Provide the (X, Y) coordinate of the cell's center where the given text is located.  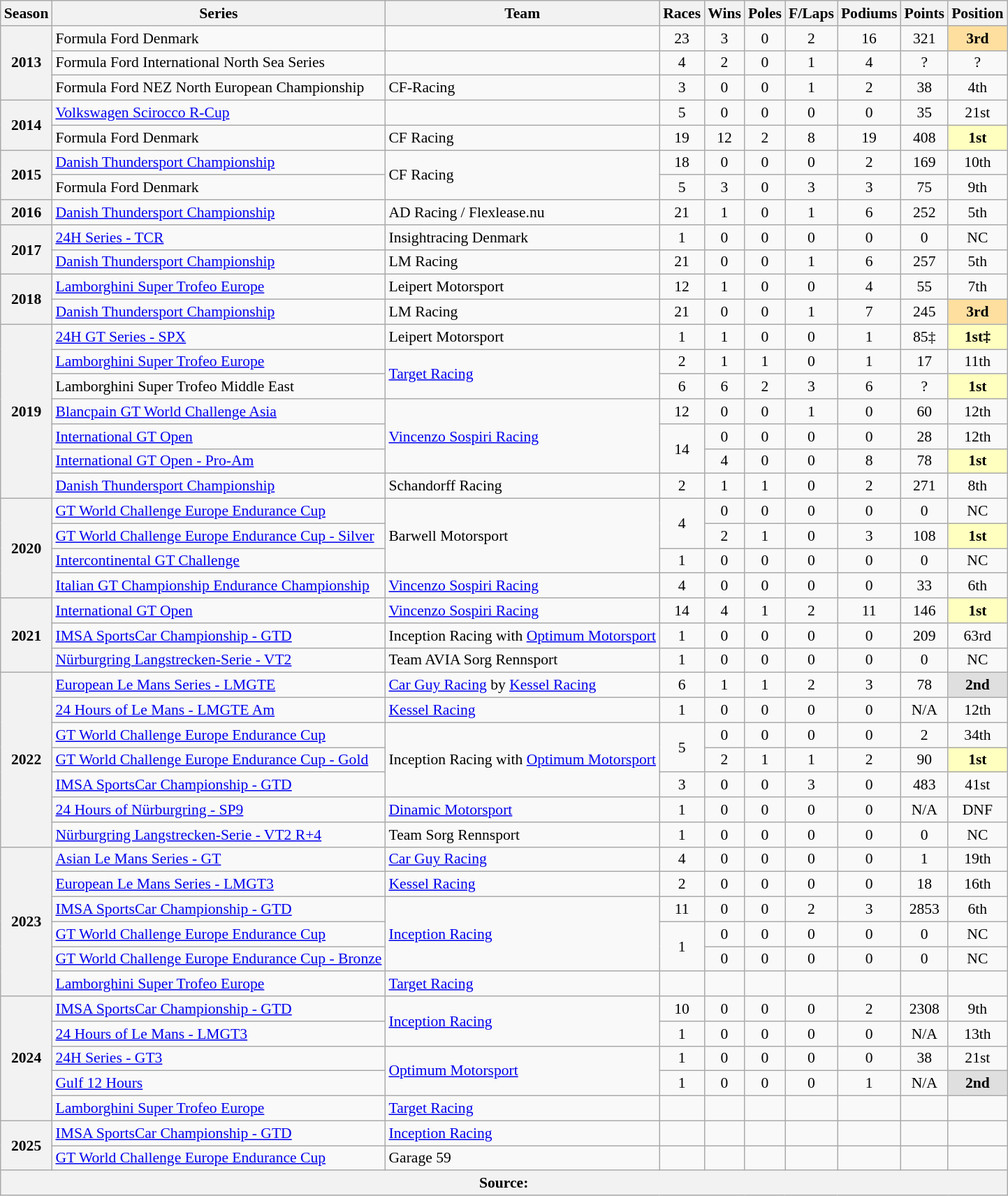
Formula Ford NEZ North European Championship (218, 88)
Car Guy Racing (523, 859)
10 (682, 1009)
63rd (977, 636)
11th (977, 362)
7th (977, 287)
Insightracing Denmark (523, 238)
2014 (27, 126)
GT World Challenge Europe Endurance Cup - Bronze (218, 959)
2017 (27, 250)
24H GT Series - SPX (218, 337)
Nürburgring Langstrecken-Serie - VT2 R+4 (218, 835)
Team Sorg Rennsport (523, 835)
146 (924, 611)
245 (924, 312)
4th (977, 88)
Optimum Motorsport (523, 1070)
AD Racing / Flexlease.nu (523, 212)
16 (869, 38)
408 (924, 138)
23 (682, 38)
10th (977, 163)
1st‡ (977, 337)
Team AVIA Sorg Rennsport (523, 660)
34th (977, 735)
90 (924, 760)
75 (924, 188)
Poles (765, 13)
85‡ (924, 337)
Formula Ford International North Sea Series (218, 63)
Garage 59 (523, 1158)
17 (924, 362)
2308 (924, 1009)
2853 (924, 910)
Points (924, 13)
483 (924, 785)
321 (924, 38)
2018 (27, 299)
Nürburgring Langstrecken-Serie - VT2 (218, 660)
2021 (27, 636)
169 (924, 163)
271 (924, 486)
2024 (27, 1058)
Series (218, 13)
Gulf 12 Hours (218, 1084)
13th (977, 1034)
Barwell Motorsport (523, 537)
Intercontinental GT Challenge (218, 561)
2016 (27, 212)
35 (924, 113)
24 Hours of Le Mans - LMGT3 (218, 1034)
Car Guy Racing by Kessel Racing (523, 685)
2019 (27, 411)
CF-Racing (523, 88)
Season (27, 13)
19th (977, 859)
Position (977, 13)
2023 (27, 921)
Dinamic Motorsport (523, 810)
55 (924, 287)
24 Hours of Nürburgring - SP9 (218, 810)
GT World Challenge Europe Endurance Cup - Gold (218, 760)
41st (977, 785)
209 (924, 636)
Wins (724, 13)
16th (977, 884)
33 (924, 586)
F/Laps (812, 13)
8th (977, 486)
Source: (504, 1183)
252 (924, 212)
108 (924, 536)
International GT Open - Pro-Am (218, 461)
Asian Le Mans Series - GT (218, 859)
European Le Mans Series - LMGT3 (218, 884)
60 (924, 411)
Podiums (869, 13)
Lamborghini Super Trofeo Middle East (218, 387)
Italian GT Championship Endurance Championship (218, 586)
Races (682, 13)
257 (924, 262)
Blancpain GT World Challenge Asia (218, 411)
2013 (27, 63)
2025 (27, 1146)
2020 (27, 548)
Volkswagen Scirocco R-Cup (218, 113)
2015 (27, 175)
European Le Mans Series - LMGTE (218, 685)
24H Series - TCR (218, 238)
Schandorff Racing (523, 486)
DNF (977, 810)
Team (523, 13)
7 (869, 312)
24H Series - GT3 (218, 1058)
28 (924, 437)
GT World Challenge Europe Endurance Cup - Silver (218, 536)
2022 (27, 760)
24 Hours of Le Mans - LMGTE Am (218, 710)
